Capture the cell that displays the provided text and extract its [X, Y] central coordinate. 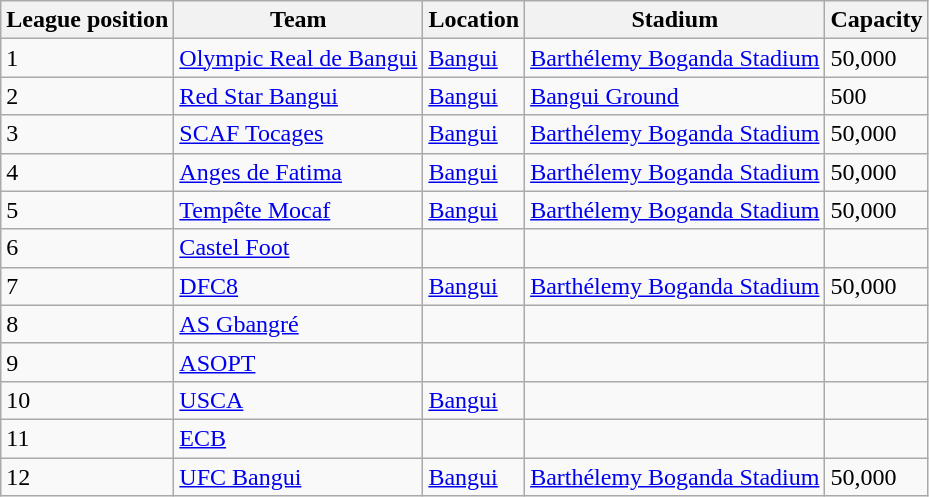
DFC8 [298, 286]
League position [88, 20]
Team [298, 20]
Anges de Fatima [298, 172]
3 [88, 134]
UFC Bangui [298, 477]
Tempête Mocaf [298, 210]
Castel Foot [298, 248]
SCAF Tocages [298, 134]
6 [88, 248]
Olympic Real de Bangui [298, 58]
4 [88, 172]
5 [88, 210]
11 [88, 438]
Stadium [675, 20]
1 [88, 58]
Red Star Bangui [298, 96]
ECB [298, 438]
9 [88, 362]
ASOPT [298, 362]
USCA [298, 400]
500 [876, 96]
Capacity [876, 20]
2 [88, 96]
8 [88, 324]
Location [474, 20]
12 [88, 477]
7 [88, 286]
10 [88, 400]
AS Gbangré [298, 324]
Bangui Ground [675, 96]
